From the cell containing the given text, extract its center point as [x, y] coordinate. 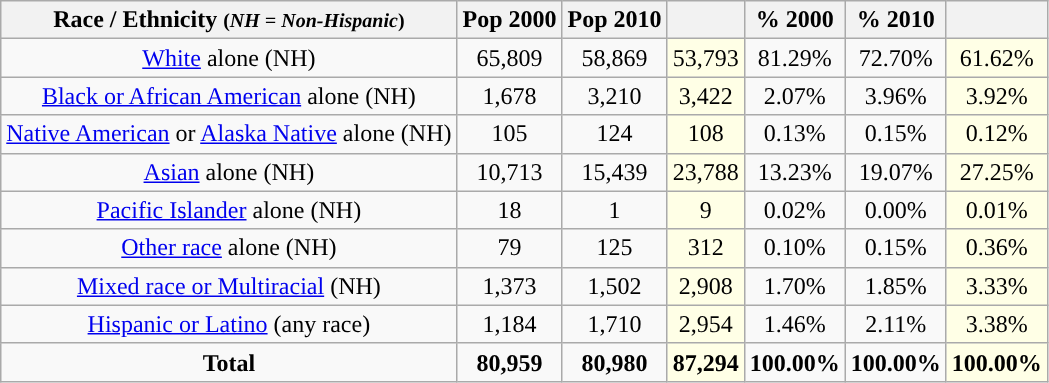
23,788 [706, 172]
White alone (NH) [229, 58]
Mixed race or Multiracial (NH) [229, 286]
Pop 2000 [510, 20]
312 [706, 248]
81.29% [794, 58]
58,869 [614, 58]
3,210 [614, 96]
105 [510, 134]
1.85% [896, 286]
1,373 [510, 286]
124 [614, 134]
0.10% [794, 248]
65,809 [510, 58]
80,959 [510, 362]
87,294 [706, 362]
2,954 [706, 324]
18 [510, 210]
Asian alone (NH) [229, 172]
108 [706, 134]
Race / Ethnicity (NH = Non-Hispanic) [229, 20]
0.13% [794, 134]
15,439 [614, 172]
53,793 [706, 58]
1,502 [614, 286]
80,980 [614, 362]
Total [229, 362]
0.01% [996, 210]
2,908 [706, 286]
19.07% [896, 172]
2.07% [794, 96]
0.36% [996, 248]
0.02% [794, 210]
61.62% [996, 58]
2.11% [896, 324]
3.38% [996, 324]
72.70% [896, 58]
0.00% [896, 210]
13.23% [794, 172]
125 [614, 248]
3,422 [706, 96]
79 [510, 248]
9 [706, 210]
Black or African American alone (NH) [229, 96]
Other race alone (NH) [229, 248]
10,713 [510, 172]
Pacific Islander alone (NH) [229, 210]
3.96% [896, 96]
1 [614, 210]
1,678 [510, 96]
0.12% [996, 134]
1,184 [510, 324]
% 2000 [794, 20]
Pop 2010 [614, 20]
3.33% [996, 286]
1,710 [614, 324]
Native American or Alaska Native alone (NH) [229, 134]
1.46% [794, 324]
Hispanic or Latino (any race) [229, 324]
% 2010 [896, 20]
3.92% [996, 96]
1.70% [794, 286]
27.25% [996, 172]
